Detect which cell encompasses the target text, then output its (x, y) center coordinate. 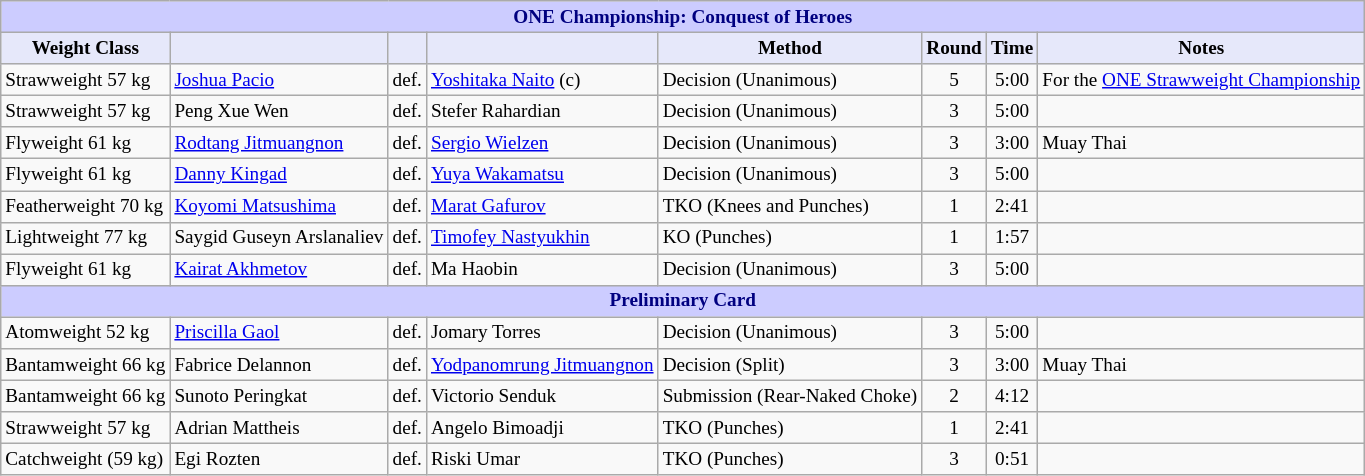
Weight Class (86, 48)
Saygid Guseyn Arslanaliev (279, 238)
Egi Rozten (279, 460)
Yuya Wakamatsu (542, 175)
For the ONE Strawweight Championship (1202, 80)
Peng Xue Wen (279, 111)
0:51 (1012, 460)
Sergio Wielzen (542, 143)
Marat Gafurov (542, 206)
Featherweight 70 kg (86, 206)
Priscilla Gaol (279, 333)
Yodpanomrung Jitmuangnon (542, 365)
Timofey Nastyukhin (542, 238)
Danny Kingad (279, 175)
Riski Umar (542, 460)
Preliminary Card (683, 301)
Atomweight 52 kg (86, 333)
Joshua Pacio (279, 80)
Time (1012, 48)
Yoshitaka Naito (c) (542, 80)
Jomary Torres (542, 333)
Fabrice Delannon (279, 365)
Kairat Akhmetov (279, 270)
ONE Championship: Conquest of Heroes (683, 17)
Catchweight (59 kg) (86, 460)
Lightweight 77 kg (86, 238)
5 (954, 80)
Decision (Split) (790, 365)
Method (790, 48)
Rodtang Jitmuangnon (279, 143)
Koyomi Matsushima (279, 206)
2 (954, 396)
4:12 (1012, 396)
Stefer Rahardian (542, 111)
1:57 (1012, 238)
Angelo Bimoadji (542, 428)
Ma Haobin (542, 270)
TKO (Knees and Punches) (790, 206)
KO (Punches) (790, 238)
Submission (Rear-Naked Choke) (790, 396)
Round (954, 48)
Victorio Senduk (542, 396)
Adrian Mattheis (279, 428)
Sunoto Peringkat (279, 396)
Notes (1202, 48)
